Search for the cell housing the specified text and yield its [X, Y] center coordinate. 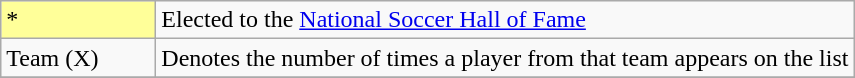
* [78, 20]
Elected to the National Soccer Hall of Fame [505, 20]
Team (X) [78, 58]
Denotes the number of times a player from that team appears on the list [505, 58]
